Return the [x, y] coordinate for the center point of the cell that contains the specified text.  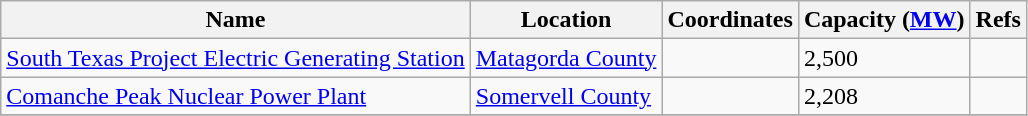
Comanche Peak Nuclear Power Plant [236, 96]
Refs [998, 20]
Name [236, 20]
Location [566, 20]
South Texas Project Electric Generating Station [236, 58]
Capacity (MW) [884, 20]
2,500 [884, 58]
Coordinates [730, 20]
2,208 [884, 96]
Matagorda County [566, 58]
Somervell County [566, 96]
